Pinpoint the cell where the given text exists, returning its (X, Y) midpoint coordinate. 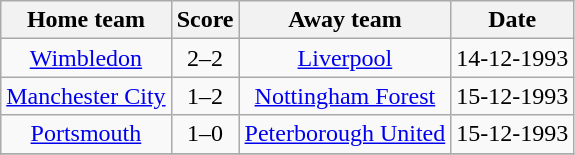
1–0 (205, 134)
Nottingham Forest (345, 96)
Manchester City (86, 96)
1–2 (205, 96)
Wimbledon (86, 58)
Score (205, 20)
Away team (345, 20)
Liverpool (345, 58)
Date (512, 20)
2–2 (205, 58)
Portsmouth (86, 134)
14-12-1993 (512, 58)
Peterborough United (345, 134)
Home team (86, 20)
